Extract the [X, Y] coordinate from the center of the cell holding the provided text.  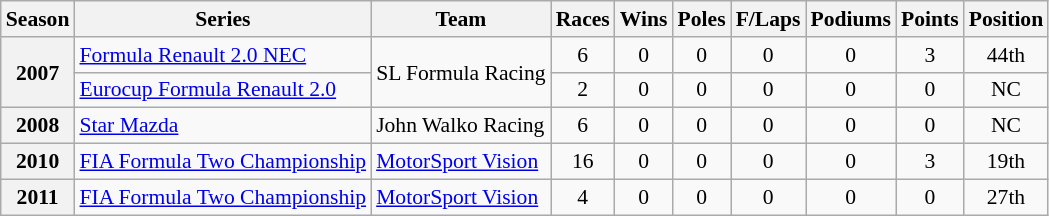
Formula Renault 2.0 NEC [222, 55]
John Walko Racing [461, 126]
Podiums [852, 19]
2 [583, 90]
Position [1006, 19]
F/Laps [768, 19]
4 [583, 197]
19th [1006, 162]
Series [222, 19]
Races [583, 19]
Wins [644, 19]
Eurocup Formula Renault 2.0 [222, 90]
44th [1006, 55]
2007 [38, 72]
16 [583, 162]
Star Mazda [222, 126]
2008 [38, 126]
Season [38, 19]
Points [930, 19]
Poles [702, 19]
SL Formula Racing [461, 72]
2010 [38, 162]
2011 [38, 197]
Team [461, 19]
27th [1006, 197]
